From the cell containing the given text, extract its center point as [x, y] coordinate. 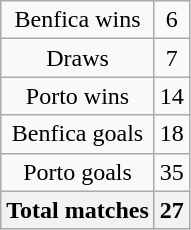
Porto goals [78, 172]
Benfica wins [78, 20]
18 [172, 134]
Porto wins [78, 96]
Draws [78, 58]
35 [172, 172]
Benfica goals [78, 134]
7 [172, 58]
Total matches [78, 210]
27 [172, 210]
6 [172, 20]
14 [172, 96]
